Determine the [X, Y] coordinate at the center of the cell enclosing the given text.  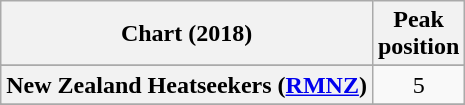
New Zealand Heatseekers (RMNZ) [187, 85]
Peakposition [418, 34]
5 [418, 85]
Chart (2018) [187, 34]
